Capture the cell that displays the provided text and extract its (x, y) central coordinate. 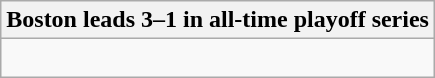
Boston leads 3–1 in all-time playoff series (218, 20)
